Detect which cell encompasses the target text, then output its (X, Y) center coordinate. 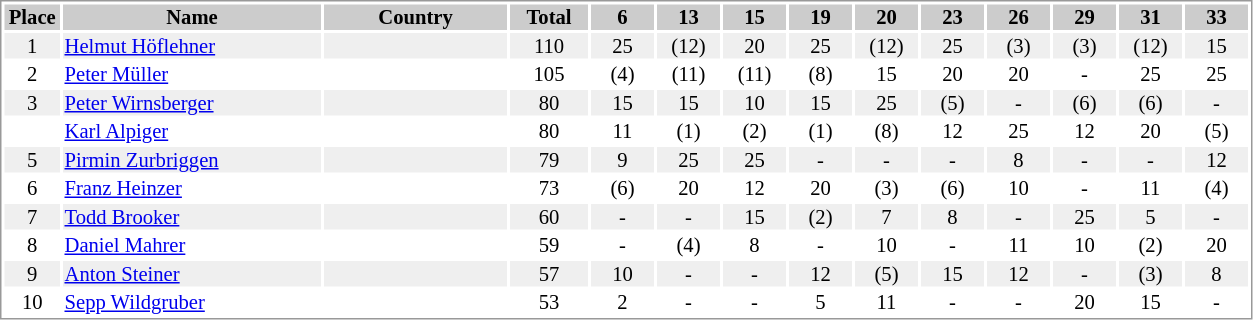
23 (952, 17)
Karl Alpiger (192, 131)
57 (549, 274)
105 (549, 75)
26 (1018, 17)
Peter Wirnsberger (192, 103)
Name (192, 17)
79 (549, 160)
59 (549, 245)
Total (549, 17)
Helmut Höflehner (192, 46)
Franz Heinzer (192, 189)
13 (688, 17)
33 (1216, 17)
Country (416, 17)
73 (549, 189)
Sepp Wildgruber (192, 303)
1 (32, 46)
Peter Müller (192, 75)
Todd Brooker (192, 217)
60 (549, 217)
31 (1150, 17)
110 (549, 46)
3 (32, 103)
Pirmin Zurbriggen (192, 160)
Daniel Mahrer (192, 245)
53 (549, 303)
19 (820, 17)
Anton Steiner (192, 274)
29 (1084, 17)
Place (32, 17)
